Determine the (x, y) coordinate at the center of the cell enclosing the given text.  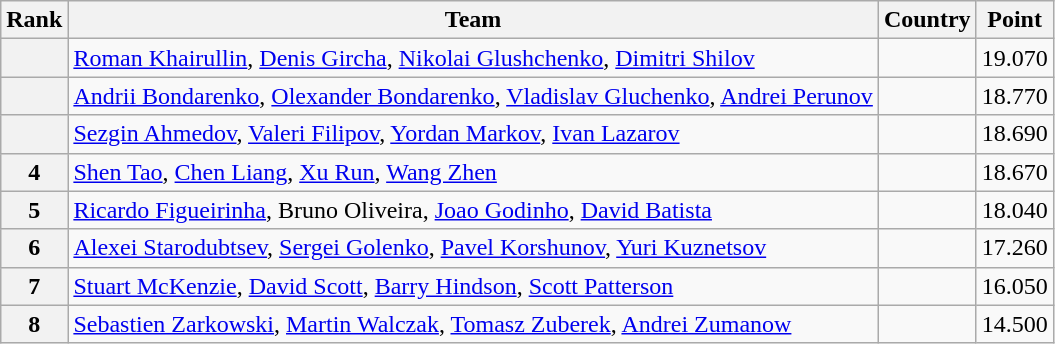
16.050 (1014, 286)
17.260 (1014, 248)
5 (34, 210)
Roman Khairullin, Denis Gircha, Nikolai Glushchenko, Dimitri Shilov (474, 58)
8 (34, 324)
Country (927, 20)
19.070 (1014, 58)
4 (34, 172)
18.770 (1014, 96)
Shen Tao, Chen Liang, Xu Run, Wang Zhen (474, 172)
18.670 (1014, 172)
18.040 (1014, 210)
Alexei Starodubtsev, Sergei Golenko, Pavel Korshunov, Yuri Kuznetsov (474, 248)
Rank (34, 20)
Point (1014, 20)
Andrii Bondarenko, Olexander Bondarenko, Vladislav Gluchenko, Andrei Perunov (474, 96)
7 (34, 286)
Stuart McKenzie, David Scott, Barry Hindson, Scott Patterson (474, 286)
Ricardo Figueirinha, Bruno Oliveira, Joao Godinho, David Batista (474, 210)
18.690 (1014, 134)
Sebastien Zarkowski, Martin Walczak, Tomasz Zuberek, Andrei Zumanow (474, 324)
6 (34, 248)
Sezgin Ahmedov, Valeri Filipov, Yordan Markov, Ivan Lazarov (474, 134)
14.500 (1014, 324)
Team (474, 20)
